Detect which cell encompasses the target text, then output its (x, y) center coordinate. 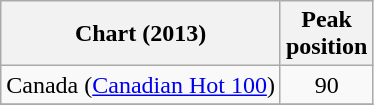
Chart (2013) (141, 34)
90 (326, 85)
Peakposition (326, 34)
Canada (Canadian Hot 100) (141, 85)
